Find where the given text appears and provide that cell's center as (x, y) coordinate. 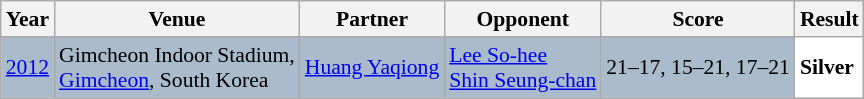
Partner (372, 19)
Huang Yaqiong (372, 68)
Venue (177, 19)
Score (698, 19)
Silver (830, 68)
21–17, 15–21, 17–21 (698, 68)
2012 (28, 68)
Gimcheon Indoor Stadium,Gimcheon, South Korea (177, 68)
Year (28, 19)
Opponent (522, 19)
Result (830, 19)
Lee So-hee Shin Seung-chan (522, 68)
